From the cell containing the given text, extract its center point as (X, Y) coordinate. 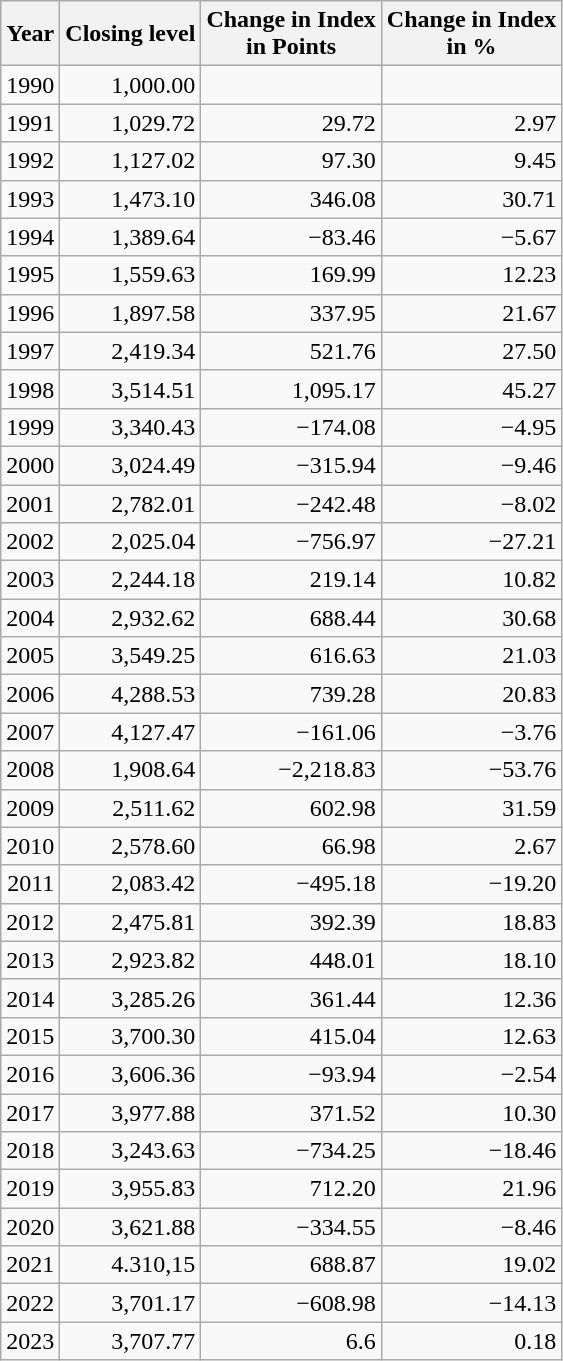
346.08 (291, 199)
2,578.60 (130, 846)
21.03 (471, 656)
Change in Indexin % (471, 34)
−19.20 (471, 884)
2.97 (471, 123)
2,083.42 (130, 884)
521.76 (291, 351)
3,707.77 (130, 1341)
29.72 (291, 123)
2,025.04 (130, 542)
1,559.63 (130, 275)
1996 (30, 313)
688.44 (291, 618)
2,782.01 (130, 503)
−242.48 (291, 503)
2016 (30, 1074)
219.14 (291, 580)
3,285.26 (130, 998)
1993 (30, 199)
−174.08 (291, 427)
−334.55 (291, 1227)
−8.02 (471, 503)
−18.46 (471, 1151)
2,932.62 (130, 618)
31.59 (471, 808)
739.28 (291, 694)
1,473.10 (130, 199)
2023 (30, 1341)
3,549.25 (130, 656)
30.68 (471, 618)
2,244.18 (130, 580)
1,029.72 (130, 123)
1,908.64 (130, 770)
−756.97 (291, 542)
27.50 (471, 351)
10.30 (471, 1113)
3,606.36 (130, 1074)
30.71 (471, 199)
45.27 (471, 389)
21.67 (471, 313)
169.99 (291, 275)
337.95 (291, 313)
4,288.53 (130, 694)
−734.25 (291, 1151)
Closing level (130, 34)
−8.46 (471, 1227)
392.39 (291, 922)
Change in Indexin Points (291, 34)
3,955.83 (130, 1189)
2003 (30, 580)
2,923.82 (130, 960)
2001 (30, 503)
12.36 (471, 998)
602.98 (291, 808)
9.45 (471, 161)
1,000.00 (130, 85)
2004 (30, 618)
1998 (30, 389)
18.83 (471, 922)
1992 (30, 161)
3,340.43 (130, 427)
2015 (30, 1036)
2009 (30, 808)
−9.46 (471, 465)
1994 (30, 237)
−161.06 (291, 732)
3,024.49 (130, 465)
2010 (30, 846)
361.44 (291, 998)
2000 (30, 465)
3,701.17 (130, 1303)
2020 (30, 1227)
2018 (30, 1151)
3,514.51 (130, 389)
4,127.47 (130, 732)
−14.13 (471, 1303)
371.52 (291, 1113)
−2.54 (471, 1074)
3,621.88 (130, 1227)
20.83 (471, 694)
6.6 (291, 1341)
21.96 (471, 1189)
1,897.58 (130, 313)
2006 (30, 694)
19.02 (471, 1265)
2,475.81 (130, 922)
2005 (30, 656)
2017 (30, 1113)
448.01 (291, 960)
97.30 (291, 161)
2.67 (471, 846)
3,700.30 (130, 1036)
616.63 (291, 656)
−53.76 (471, 770)
1,127.02 (130, 161)
−5.67 (471, 237)
−27.21 (471, 542)
2008 (30, 770)
−2,218.83 (291, 770)
4.310,15 (130, 1265)
−315.94 (291, 465)
1,389.64 (130, 237)
712.20 (291, 1189)
3,977.88 (130, 1113)
2007 (30, 732)
2,511.62 (130, 808)
1990 (30, 85)
2011 (30, 884)
12.63 (471, 1036)
2002 (30, 542)
12.23 (471, 275)
2012 (30, 922)
18.10 (471, 960)
688.87 (291, 1265)
2021 (30, 1265)
1,095.17 (291, 389)
Year (30, 34)
−495.18 (291, 884)
10.82 (471, 580)
3,243.63 (130, 1151)
1999 (30, 427)
1997 (30, 351)
66.98 (291, 846)
2019 (30, 1189)
−4.95 (471, 427)
1991 (30, 123)
−608.98 (291, 1303)
2,419.34 (130, 351)
2013 (30, 960)
−3.76 (471, 732)
415.04 (291, 1036)
0.18 (471, 1341)
2014 (30, 998)
−83.46 (291, 237)
−93.94 (291, 1074)
1995 (30, 275)
2022 (30, 1303)
